Search for the cell housing the specified text and yield its (x, y) center coordinate. 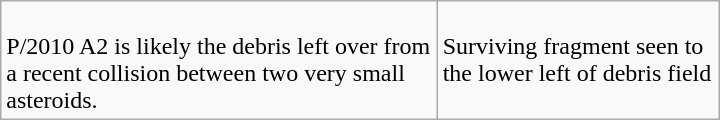
Surviving fragment seen to the lower left of debris field (578, 60)
P/2010 A2 is likely the debris left over from a recent collision between two very small asteroids. (219, 60)
